From the cell containing the given text, extract its center point as [x, y] coordinate. 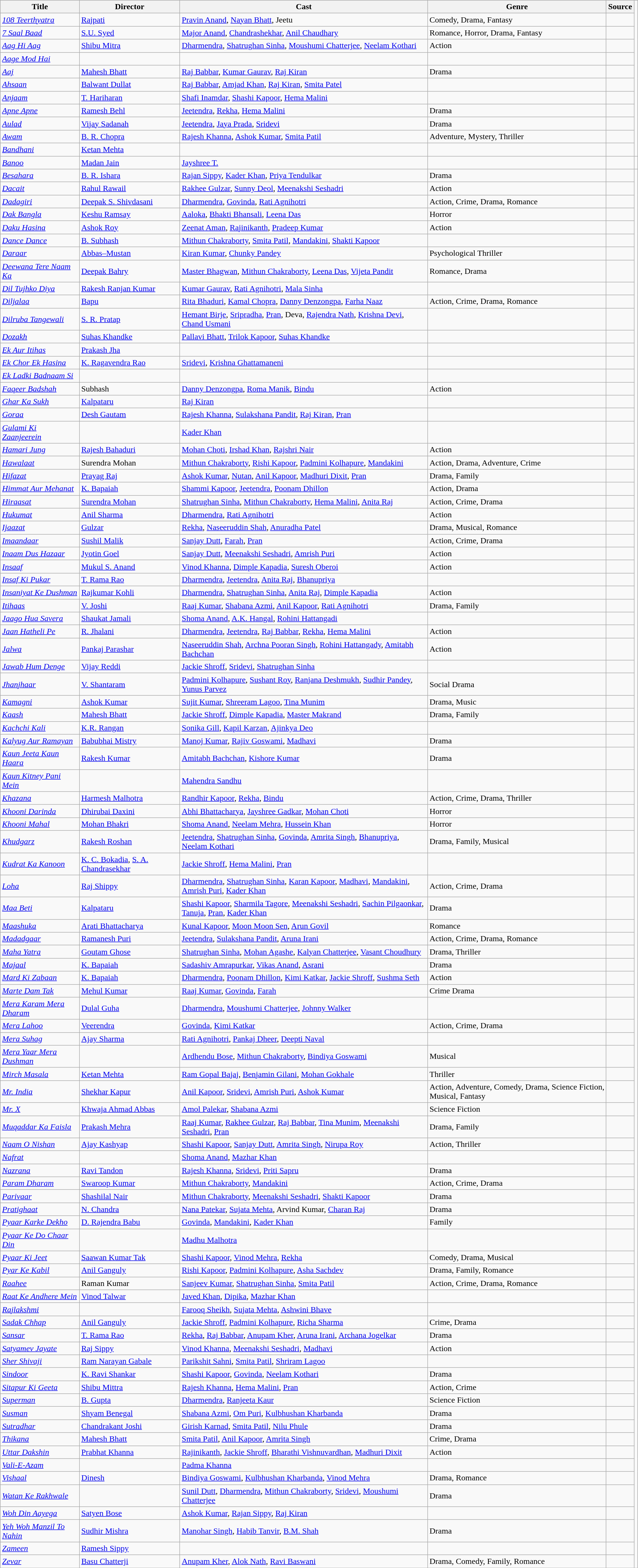
Madadgaar [40, 939]
K.R. Rangan [130, 728]
Maashuka [40, 926]
Deepak Bahry [130, 271]
Jackie Shroff, Sridevi, Shatrughan Sinha [304, 667]
Kaash [40, 715]
Khudgarz [40, 842]
Deewana Tere Naam Ka [40, 271]
Drama, Family, Romance [517, 1270]
Anupam Kher, Alok Nath, Ravi Baswani [304, 1561]
Ek Aur Itihas [40, 350]
Rajesh Khanna, Sulakshana Pandit, Raj Kiran, Pran [304, 415]
Rajesh Bahaduri [130, 450]
Shabana Azmi, Om Puri, Kulbhushan Kharbanda [304, 1413]
Basu Chatterji [130, 1561]
Loha [40, 886]
Vijay Reddi [130, 667]
Ramesh Sippy [130, 1548]
Mehul Kumar [130, 991]
Desh Gautam [130, 415]
Ashok Kumar, Rajan Sippy, Raj Kiran [304, 1513]
Sanjay Dutt, Farah, Pran [304, 541]
Adventure, Mystery, Thriller [517, 136]
Vinod Khanna, Meenakshi Seshadri, Madhavi [304, 1348]
Pyaar Karke Dekho [40, 1222]
T. Hariharan [130, 98]
Prakash Jha [130, 350]
Aag Hi Aag [40, 46]
Imaandaar [40, 541]
Dadagiri [40, 202]
Sher Shivaji [40, 1361]
Dharmendra, Jeetendra, Raj Babbar, Rekha, Hema Malini [304, 632]
Ardhendu Bose, Mithun Chakraborty, Bindiya Goswami [304, 1056]
Jeetendra, Rekha, Hema Malini [304, 110]
Goraa [40, 415]
Sudhir Mishra [130, 1530]
Title [40, 7]
Parivaar [40, 1196]
Rekha, Naseeruddin Shah, Anuradha Patel [304, 528]
Pankaj Parashar [130, 649]
Daraar [40, 253]
Kalyug Aur Ramayan [40, 741]
R. Jhalani [130, 632]
Manoj Kumar, Rajiv Goswami, Madhavi [304, 741]
Ravi Tandon [130, 1170]
Major Anand, Chandrashekhar, Anil Chaudhary [304, 33]
B. R. Ishara [130, 176]
B. R. Chopra [130, 136]
Vinod Khanna, Dimple Kapadia, Suresh Oberoi [304, 566]
Uttar Dakshin [40, 1452]
Nana Patekar, Sujata Mehta, Arvind Kumar, Charan Raj [304, 1209]
Zevar [40, 1561]
Comedy, Drama, Fantasy [517, 20]
Mirch Masala [40, 1074]
Rajinikanth, Jackie Shroff, Bharathi Vishnuvardhan, Madhuri Dixit [304, 1452]
Raj Babbar, Kumar Gaurav, Raj Kiran [304, 72]
Rajesh Khanna, Hema Malini, Pran [304, 1387]
Ashok Kumar, Nutan, Anil Kapoor, Madhuri Dixit, Pran [304, 476]
Prayag Raj [130, 476]
Madhu Malhotra [304, 1240]
K. C. Bokadia, S. A. Chandrasekhar [130, 863]
Majaal [40, 965]
Insaniyat Ke Dushman [40, 592]
Sadashiv Amrapurkar, Vikas Anand, Asrani [304, 965]
Mera Karam Mera Dharam [40, 1008]
Veerendra [130, 1026]
Romance [517, 926]
Rajesh Khanna, Ashok Kumar, Smita Patil [304, 136]
Kader Khan [304, 432]
Khooni Darinda [40, 811]
Shoma Anand, Neelam Mehra, Hussein Khan [304, 824]
Rakesh Kumar [130, 758]
Mera Suhag [40, 1039]
Action, Drama [517, 489]
Cast [304, 7]
Ramanesh Puri [130, 939]
Mera Lahoo [40, 1026]
Jyotin Goel [130, 553]
Kaun Kitney Pani Mein [40, 780]
Ek Ladki Badnaam Si [40, 375]
Raat Ke Andhere Mein [40, 1296]
Shashi Kapoor, Sanjay Dutt, Amrita Singh, Nirupa Roy [304, 1144]
Rakhee Gulzar, Sunny Deol, Meenakshi Seshadri [304, 189]
Source [620, 7]
Anil Sharma [130, 515]
Ashok Kumar [130, 702]
Dil Tujhko Diya [40, 289]
Aulad [40, 123]
Drama, Thriller [517, 952]
Mithun Chakraborty, Smita Patil, Mandakini, Shakti Kapoor [304, 240]
Raaj Kumar, Shabana Azmi, Anil Kapoor, Rati Agnihotri [304, 605]
Rajlakshmi [40, 1309]
Farooq Sheikh, Sujata Mehta, Ashwini Bhave [304, 1309]
Mithun Chakraborty, Mandakini [304, 1183]
Shekhar Kapur [130, 1091]
Jeetendra, Shatrughan Sinha, Govinda, Amrita Singh, Bhanupriya, Neelam Kothari [304, 842]
Kumar Gaurav, Rati Agnihotri, Mala Sinha [304, 289]
Mr. X [40, 1109]
Vijay Sadanah [130, 123]
Family [517, 1222]
Ijaazat [40, 528]
Dharmendra, Shatrughan Sinha, Moushumi Chatterjee, Neelam Kothari [304, 46]
Sitapur Ki Geeta [40, 1387]
Randhir Kapoor, Rekha, Bindu [304, 798]
Suhas Khandke [130, 337]
Director [130, 7]
B. Gupta [130, 1400]
Deepak S. Shivdasani [130, 202]
Comedy, Drama, Musical [517, 1257]
Jaan Hatheli Pe [40, 632]
Shafi Inamdar, Shashi Kapoor, Hema Malini [304, 98]
Drama, Comedy, Family, Romance [517, 1561]
Abbas–Mustan [130, 253]
Vishaal [40, 1478]
Pyaar Ki Jeet [40, 1257]
Sridevi, Krishna Ghattamaneni [304, 363]
Babubhai Mistry [130, 741]
Kiran Kumar, Chunky Pandey [304, 253]
Girish Karnad, Smita Patil, Nilu Phule [304, 1426]
Dulal Guha [130, 1008]
Sindoor [40, 1374]
Yeh Woh Manzil To Nahin [40, 1530]
Swaroop Kumar [130, 1183]
Hifazat [40, 476]
Mohan Bhakri [130, 824]
Kamagni [40, 702]
Himmat Aur Mehanat [40, 489]
Nafrat [40, 1157]
Apne Apne [40, 110]
Master Bhagwan, Mithun Chakraborty, Leena Das, Vijeta Pandit [304, 271]
Aage Mod Hai [40, 59]
Rajkumar Kohli [130, 592]
Nazrana [40, 1170]
Rajesh Khanna, Sridevi, Priti Sapru [304, 1170]
Romance, Horror, Drama, Fantasy [517, 33]
Shyam Benegal [130, 1413]
Jackie Shroff, Hema Malini, Pran [304, 863]
Sunil Dutt, Dharmendra, Mithun Chakraborty, Sridevi, Moushumi Chatterjee [304, 1496]
Mahendra Sandhu [304, 780]
Parikshit Sahni, Smita Patil, Shriram Lagoo [304, 1361]
Crime Drama [517, 991]
Prakash Mehra [130, 1127]
Action, Adventure, Comedy, Drama, Science Fiction, Musical, Fantasy [517, 1091]
Raj Shippy [130, 886]
Mukul S. Anand [130, 566]
Subhash [130, 388]
Param Dharam [40, 1183]
Sushil Malik [130, 541]
Danny Denzongpa, Roma Manik, Bindu [304, 388]
S. R. Pratap [130, 319]
Insaaf [40, 566]
Hawalaat [40, 463]
Rati Agnihotri, Pankaj Dheer, Deepti Naval [304, 1039]
Diljalaa [40, 301]
Khwaja Ahmad Abbas [130, 1109]
Dacait [40, 189]
Vinod Talwar [130, 1296]
Jayshree T. [304, 163]
Sanjay Dutt, Meenakshi Seshadri, Amrish Puri [304, 553]
Dinesh [130, 1478]
Mr. India [40, 1091]
Dhirubai Daxini [130, 811]
Rekha, Raj Babbar, Anupam Kher, Aruna Irani, Archana Jogelkar [304, 1335]
Ajay Sharma [130, 1039]
Mohan Choti, Irshad Khan, Rajshri Nair [304, 450]
Hukumat [40, 515]
V. Joshi [130, 605]
Padma Khanna [304, 1465]
Action, Drama, Adventure, Crime [517, 463]
Dharmendra, Jeetendra, Anita Raj, Bhanupriya [304, 579]
Ram Gopal Bajaj, Benjamin Gilani, Mohan Gokhale [304, 1074]
Ek Chor Ek Hasina [40, 363]
Kaun Jeeta Kaun Haara [40, 758]
Raaj Kumar, Govinda, Farah [304, 991]
Harmesh Malhotra [130, 798]
V. Shantaram [130, 684]
Amitabh Bachchan, Kishore Kumar [304, 758]
Saawan Kumar Tak [130, 1257]
Dilruba Tangewali [40, 319]
Kudrat Ka Kanoon [40, 863]
Shashi Kapoor, Sharmila Tagore, Meenakshi Seshadri, Sachin Pilgaonkar, Tanuja, Pran, Kader Khan [304, 908]
Bandhani [40, 149]
Rajan Sippy, Kader Khan, Priya Tendulkar [304, 176]
Shibu Mitra [130, 46]
Shashilal Nair [130, 1196]
Hemant Birje, Sripradha, Pran, Deva, Rajendra Nath, Krishna Devi, Chand Usmani [304, 319]
Govinda, Kimi Katkar [304, 1026]
Dharmendra, Shatrughan Sinha, Karan Kapoor, Madhavi, Mandakini, Amrish Puri, Kader Khan [304, 886]
K. Ravi Shankar [130, 1374]
Mithun Chakraborty, Meenakshi Seshadri, Shakti Kapoor [304, 1196]
Jeetendra, Jaya Prada, Sridevi [304, 123]
K. Ragavendra Rao [130, 363]
Ghar Ka Sukh [40, 402]
Musical [517, 1056]
Sujit Kumar, Shreeram Lagoo, Tina Munim [304, 702]
Mard Ki Zabaan [40, 978]
Daku Hasina [40, 227]
Pyaar Ke Do Chaar Din [40, 1240]
Drama, Romance [517, 1478]
Dharmendra, Moushumi Chatterjee, Johnny Walker [304, 1008]
Rakesh Ranjan Kumar [130, 289]
N. Chandra [130, 1209]
Inaam Dus Hazaar [40, 553]
Rita Bhaduri, Kamal Chopra, Danny Denzongpa, Farha Naaz [304, 301]
Kunal Kapoor, Moon Moon Sen, Arun Govil [304, 926]
Shatrughan Sinha, Mithun Chakraborty, Hema Malini, Anita Raj [304, 502]
Psychological Thriller [517, 253]
Ajay Kashyap [130, 1144]
Balwant Dullat [130, 85]
Shoma Anand, Mazhar Khan [304, 1157]
Khooni Mahal [40, 824]
Arati Bhattacharya [130, 926]
Shashi Kapoor, Govinda, Neelam Kothari [304, 1374]
Govinda, Mandakini, Kader Khan [304, 1222]
Genre [517, 7]
Pratighaat [40, 1209]
Raahee [40, 1283]
Action, Thriller [517, 1144]
Zeenat Aman, Rajinikanth, Pradeep Kumar [304, 227]
Gulami Ki Zaanjeerein [40, 432]
Sadak Chhap [40, 1322]
Sansar [40, 1335]
Keshu Ramsay [130, 215]
Vali-E-Azam [40, 1465]
Dharmendra, Ranjeeta Kaur [304, 1400]
Mera Yaar Mera Dushman [40, 1056]
Hamari Jung [40, 450]
Awam [40, 136]
Sanjeev Kumar, Shatrughan Sinha, Smita Patil [304, 1283]
Bapu [130, 301]
Raj Kiran [304, 402]
Satyen Bose [130, 1513]
Manohar Singh, Habib Tanvir, B.M. Shah [304, 1530]
Itihaas [40, 605]
Shammi Kapoor, Jeetendra, Poonam Dhillon [304, 489]
Rakesh Roshan [130, 842]
Marte Dam Tak [40, 991]
Dance Dance [40, 240]
Ashok Roy [130, 227]
Raj Babbar, Amjad Khan, Raj Kiran, Smita Patel [304, 85]
Woh Din Aayega [40, 1513]
Kachchi Kali [40, 728]
Watan Ke Rakhwale [40, 1496]
Thriller [517, 1074]
Maa Beti [40, 908]
Rishi Kapoor, Padmini Kolhapure, Asha Sachdev [304, 1270]
Dharmendra, Shatrughan Sinha, Anita Raj, Dimple Kapadia [304, 592]
Ram Narayan Gabale [130, 1361]
Amol Palekar, Shabana Azmi [304, 1109]
Susman [40, 1413]
D. Rajendra Babu [130, 1222]
Dharmendra, Poonam Dhillon, Kimi Katkar, Jackie Shroff, Sushma Seth [304, 978]
Shaukat Jamali [130, 619]
Muqaddar Ka Faisla [40, 1127]
Pallavi Bhatt, Trilok Kapoor, Suhas Khandke [304, 337]
Sutradhar [40, 1426]
Superman [40, 1400]
Shoma Anand, A.K. Hangal, Rohini Hattangadi [304, 619]
Bindiya Goswami, Kulbhushan Kharbanda, Vinod Mehra [304, 1478]
Padmini Kolhapure, Sushant Roy, Ranjana Deshmukh, Sudhir Pandey, Yunus Parvez [304, 684]
Chandrakant Joshi [130, 1426]
Raj Sippy [130, 1348]
Ramesh Behl [130, 110]
Drama, Musical, Romance [517, 528]
Action, Crime [517, 1387]
Dozakh [40, 337]
Jeetendra, Sulakshana Pandit, Aruna Irani [304, 939]
Anil Kapoor, Sridevi, Amrish Puri, Ashok Kumar [304, 1091]
Dharmendra, Govinda, Rati Agnihotri [304, 202]
Faqeer Badshah [40, 388]
Rahul Rawail [130, 189]
Naam O Nishan [40, 1144]
Jaago Hua Savera [40, 619]
Zameen [40, 1548]
Dak Bangla [40, 215]
Jhanjhaar [40, 684]
Banoo [40, 163]
Javed Khan, Dipika, Mazhar Khan [304, 1296]
Jackie Shroff, Dimple Kapadia, Master Makrand [304, 715]
Jawab Hum Denge [40, 667]
Shashi Kapoor, Vinod Mehra, Rekha [304, 1257]
Khazana [40, 798]
S.U. Syed [130, 33]
Goutam Ghose [130, 952]
Shatrughan Sinha, Mohan Agashe, Kalyan Chatterjee, Vasant Choudhury [304, 952]
Action, Crime, Drama, Thriller [517, 798]
7 Saal Baad [40, 33]
Drama, Music [517, 702]
B. Subhash [130, 240]
Pravin Anand, Nayan Bhatt, Jeetu [304, 20]
Rajpati [130, 20]
Abhi Bhattacharya, Jayshree Gadkar, Mohan Choti [304, 811]
Anjaam [40, 98]
Hiraasat [40, 502]
Dharmendra, Rati Agnihotri [304, 515]
108 Teerthyatra [40, 20]
Smita Patil, Anil Kapoor, Amrita Singh [304, 1439]
Raaj Kumar, Rakhee Gulzar, Raj Babbar, Tina Munim, Meenakshi Seshadri, Pran [304, 1127]
Sonika Gill, Kapil Karzan, Ajinkya Deo [304, 728]
Pyar Ke Kabil [40, 1270]
Insaf Ki Pukar [40, 579]
Social Drama [517, 684]
Raman Kumar [130, 1283]
Ahsaan [40, 85]
Aaloka, Bhakti Bhansali, Leena Das [304, 215]
Madan Jain [130, 163]
Shibu Mittra [130, 1387]
Jackie Shroff, Padmini Kolhapure, Richa Sharma [304, 1322]
Besahara [40, 176]
Aaj [40, 72]
Jalwa [40, 649]
Satyamev Jayate [40, 1348]
Gulzar [130, 528]
Thikana [40, 1439]
Romance, Drama [517, 271]
Maha Yatra [40, 952]
Drama, Family, Musical [517, 842]
Mithun Chakraborty, Rishi Kapoor, Padmini Kolhapure, Mandakini [304, 463]
Prabhat Khanna [130, 1452]
Naseeruddin Shah, Archna Pooran Singh, Rohini Hattangady, Amitabh Bachchan [304, 649]
